Return (X, Y) of the center of cell containing provided text 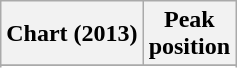
Peak position (189, 34)
Chart (2013) (72, 34)
